Search for the cell housing the specified text and yield its (x, y) center coordinate. 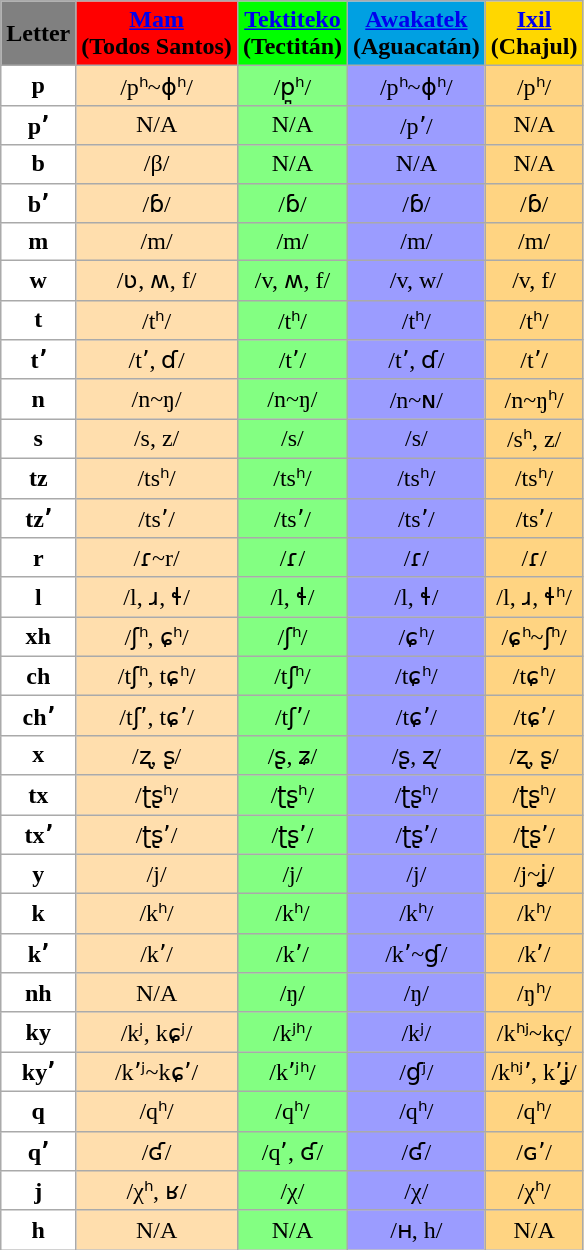
kyʼ (38, 1072)
chʼ (38, 716)
/kʰʲ~kç/ (534, 1032)
/ʃʰ, ɕʰ/ (157, 637)
/v, ʍ, f/ (292, 281)
txʼ (38, 834)
/χʰ, ʁ/ (157, 1191)
/ɕʰ~ʃʰ/ (534, 637)
Mam (Todos Santos) (157, 34)
s (38, 439)
/s, z/ (157, 439)
/ʂ, ʐ/ (417, 755)
Tektiteko (Tectitán) (292, 34)
tzʼ (38, 518)
/ʂ, ʑ/ (292, 755)
/v, w/ (417, 281)
/kʲ/ (417, 1032)
x (38, 755)
/kʰʲʼ, kʼʝ/ (534, 1072)
/kʲʰ/ (292, 1032)
b (38, 164)
nh (38, 993)
Awakatek (Aguacatán) (417, 34)
y (38, 874)
bʼ (38, 203)
/β/ (157, 164)
/kʼʲ~kɕʼ/ (157, 1072)
q (38, 1111)
/ɢʼ/ (534, 1151)
/ɠʲ/ (417, 1072)
/tʃʼ, tɕʼ/ (157, 716)
h (38, 1230)
Ixil (Chajul) (534, 34)
p (38, 86)
t (38, 320)
pʼ (38, 125)
/ŋʰ/ (534, 993)
/tʃʰ, tɕʰ/ (157, 676)
tx (38, 795)
/v, f/ (534, 281)
/sʰ, z/ (534, 439)
/n~ɴ/ (417, 399)
ch (38, 676)
/kʼʲʰ/ (292, 1072)
/tʃʰ/ (292, 676)
/kʼ~ɠ/ (417, 953)
/ʃʰ/ (292, 637)
m (38, 242)
/qʼ, ʛ/ (292, 1151)
/χʰ/ (534, 1191)
n (38, 399)
tz (38, 478)
/ɕʰ/ (417, 637)
/pʰ/ (534, 86)
Letter (38, 34)
j (38, 1191)
w (38, 281)
/j~ʝ/ (534, 874)
/n~ŋʰ/ (534, 399)
tʼ (38, 360)
kʼ (38, 953)
/l, ɹ, ɬ/ (157, 597)
ky (38, 1032)
/ʜ, h/ (417, 1230)
/ʋ, ʍ, f/ (157, 281)
xh (38, 637)
/kʲ, kɕʲ/ (157, 1032)
/tʃʼ/ (292, 716)
/ɾ~r/ (157, 558)
qʼ (38, 1151)
/p̪ʰ/ (292, 86)
r (38, 558)
l (38, 597)
/l, ɹ, ɬʰ/ (534, 597)
k (38, 914)
/pʼ/ (417, 125)
